Identify which cell holds the provided text, then report its [X, Y] central coordinate. 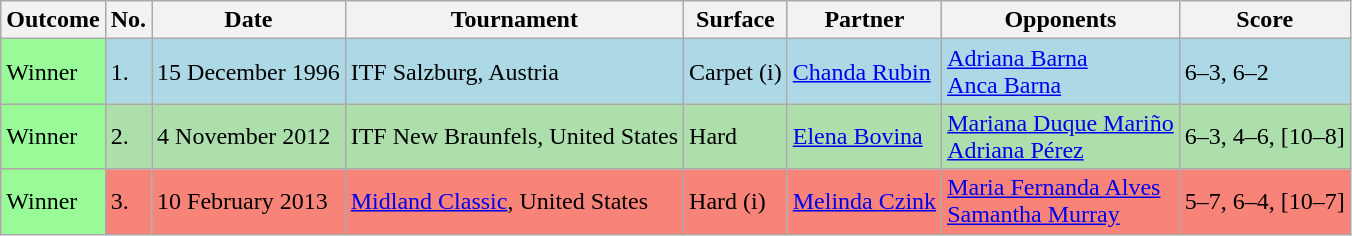
No. [128, 20]
Outcome [53, 20]
Chanda Rubin [864, 72]
Elena Bovina [864, 136]
4 November 2012 [249, 136]
10 February 2013 [249, 202]
Surface [736, 20]
1. [128, 72]
Melinda Czink [864, 202]
Date [249, 20]
Adriana Barna Anca Barna [1061, 72]
Tournament [514, 20]
ITF New Braunfels, United States [514, 136]
Carpet (i) [736, 72]
Hard (i) [736, 202]
Score [1264, 20]
Hard [736, 136]
ITF Salzburg, Austria [514, 72]
Partner [864, 20]
Midland Classic, United States [514, 202]
2. [128, 136]
3. [128, 202]
5–7, 6–4, [10–7] [1264, 202]
6–3, 4–6, [10–8] [1264, 136]
Opponents [1061, 20]
Maria Fernanda Alves Samantha Murray [1061, 202]
6–3, 6–2 [1264, 72]
Mariana Duque Mariño Adriana Pérez [1061, 136]
15 December 1996 [249, 72]
